Identify which cell holds the provided text, then report its [x, y] central coordinate. 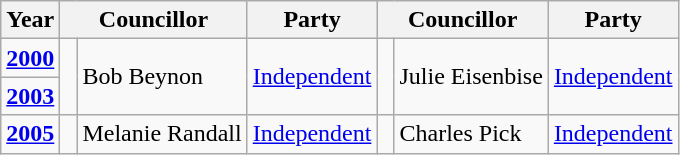
Melanie Randall [162, 134]
2000 [30, 58]
Year [30, 20]
Bob Beynon [162, 77]
Julie Eisenbise [471, 77]
2003 [30, 96]
Charles Pick [471, 134]
2005 [30, 134]
